Locate the cell with the specified text and output its (X, Y) center coordinate. 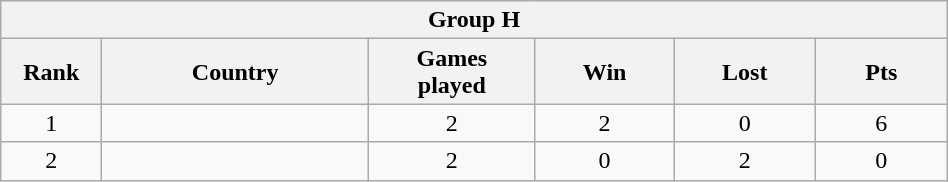
6 (881, 123)
Pts (881, 72)
Games played (452, 72)
1 (52, 123)
Rank (52, 72)
Group H (474, 20)
Country (236, 72)
Lost (744, 72)
Win (604, 72)
